Identify which cell holds the provided text, then report its [X, Y] central coordinate. 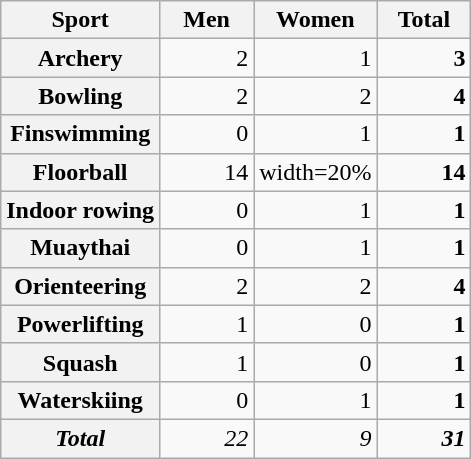
9 [316, 438]
Sport [80, 20]
Orienteering [80, 286]
Men [207, 20]
Muaythai [80, 248]
Indoor rowing [80, 210]
Floorball [80, 172]
Women [316, 20]
3 [424, 58]
width=20% [316, 172]
Squash [80, 362]
22 [207, 438]
Archery [80, 58]
Finswimming [80, 134]
31 [424, 438]
Waterskiing [80, 400]
Powerlifting [80, 324]
Bowling [80, 96]
